Scan for the cell matching the given text and deliver its (X, Y) coordinate at center. 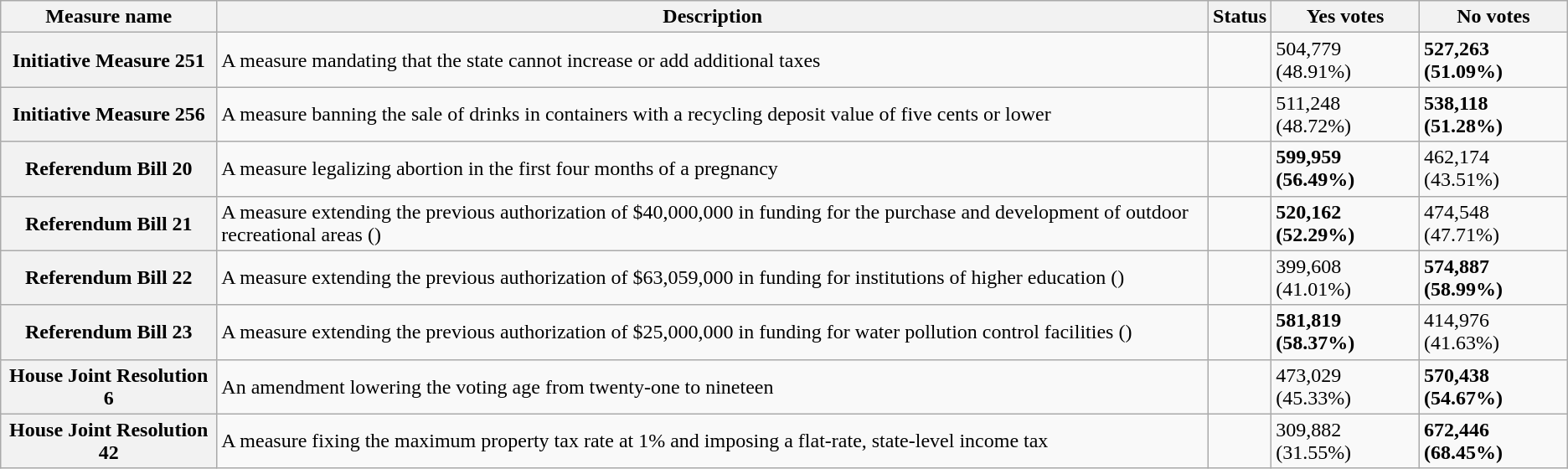
House Joint Resolution 42 (109, 441)
672,446 (68.45%) (1493, 441)
Referendum Bill 22 (109, 278)
462,174 (43.51%) (1493, 169)
538,118 (51.28%) (1493, 114)
570,438 (54.67%) (1493, 387)
504,779 (48.91%) (1345, 60)
581,819 (58.37%) (1345, 332)
A measure legalizing abortion in the first four months of a pregnancy (713, 169)
574,887 (58.99%) (1493, 278)
A measure extending the previous authorization of $40,000,000 in funding for the purchase and development of outdoor recreational areas () (713, 223)
Status (1240, 17)
Referendum Bill 20 (109, 169)
414,976 (41.63%) (1493, 332)
A measure extending the previous authorization of $63,059,000 in funding for institutions of higher education () (713, 278)
527,263 (51.09%) (1493, 60)
Description (713, 17)
474,548 (47.71%) (1493, 223)
Initiative Measure 256 (109, 114)
Yes votes (1345, 17)
Measure name (109, 17)
520,162 (52.29%) (1345, 223)
A measure extending the previous authorization of $25,000,000 in funding for water pollution control facilities () (713, 332)
Referendum Bill 23 (109, 332)
A measure banning the sale of drinks in containers with a recycling deposit value of five cents or lower (713, 114)
599,959 (56.49%) (1345, 169)
A measure mandating that the state cannot increase or add additional taxes (713, 60)
A measure fixing the maximum property tax rate at 1% and imposing a flat-rate, state-level income tax (713, 441)
399,608 (41.01%) (1345, 278)
No votes (1493, 17)
511,248 (48.72%) (1345, 114)
473,029 (45.33%) (1345, 387)
309,882 (31.55%) (1345, 441)
An amendment lowering the voting age from twenty-one to nineteen (713, 387)
House Joint Resolution 6 (109, 387)
Referendum Bill 21 (109, 223)
Initiative Measure 251 (109, 60)
